Detect which cell encompasses the target text, then output its (X, Y) center coordinate. 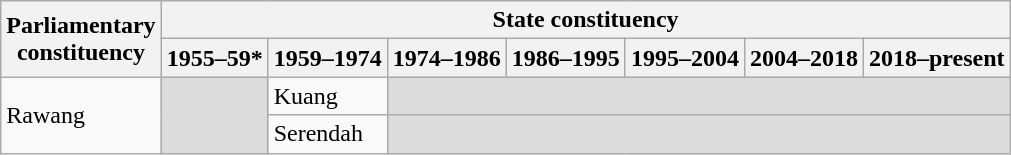
Rawang (81, 115)
Parliamentaryconstituency (81, 39)
Serendah (328, 134)
1974–1986 (446, 58)
1995–2004 (684, 58)
Kuang (328, 96)
1986–1995 (566, 58)
2004–2018 (804, 58)
1959–1974 (328, 58)
2018–present (936, 58)
State constituency (586, 20)
1955–59* (214, 58)
